Capture the cell that displays the provided text and extract its (X, Y) central coordinate. 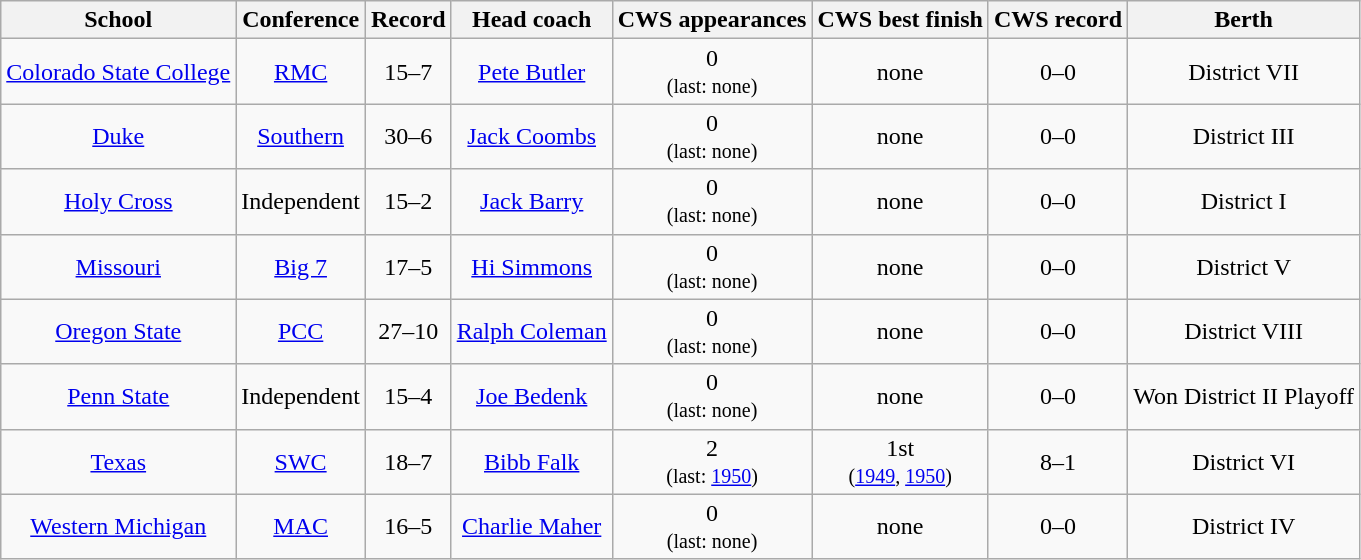
Won District II Playoff (1244, 396)
District IV (1244, 526)
Penn State (118, 396)
CWS best finish (900, 20)
Record (408, 20)
Oregon State (118, 332)
Southern (301, 136)
RMC (301, 72)
8–1 (1058, 462)
District VI (1244, 462)
Duke (118, 136)
18–7 (408, 462)
CWS record (1058, 20)
Jack Coombs (532, 136)
District VII (1244, 72)
SWC (301, 462)
School (118, 20)
District III (1244, 136)
Jack Barry (532, 202)
Missouri (118, 266)
15–4 (408, 396)
Ralph Coleman (532, 332)
Berth (1244, 20)
CWS appearances (712, 20)
District I (1244, 202)
Charlie Maher (532, 526)
Bibb Falk (532, 462)
District V (1244, 266)
27–10 (408, 332)
Big 7 (301, 266)
15–7 (408, 72)
District VIII (1244, 332)
30–6 (408, 136)
MAC (301, 526)
Joe Bedenk (532, 396)
PCC (301, 332)
17–5 (408, 266)
1st(1949, 1950) (900, 462)
15–2 (408, 202)
Texas (118, 462)
Western Michigan (118, 526)
Colorado State College (118, 72)
16–5 (408, 526)
Head coach (532, 20)
Pete Butler (532, 72)
Conference (301, 20)
Holy Cross (118, 202)
2(last: 1950) (712, 462)
Hi Simmons (532, 266)
